Pinpoint the cell where the given text exists, returning its (X, Y) midpoint coordinate. 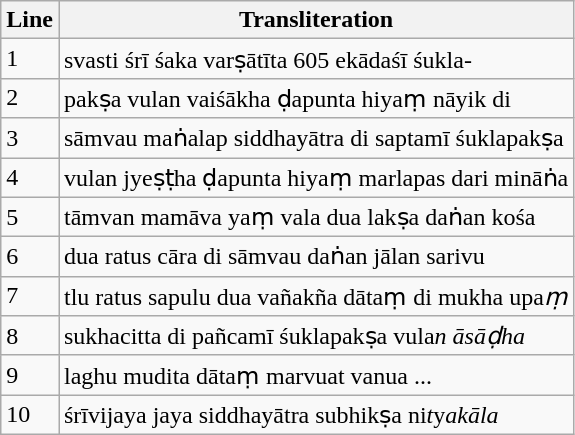
3 (30, 138)
10 (30, 415)
Transliteration (316, 20)
pakṣa vulan vaiśākha ḍapunta hiyaṃ nāyik di (316, 98)
2 (30, 98)
tlu ratus sapulu dua vañakña dātaṃ di mukha upaṃ (316, 296)
Line (30, 20)
4 (30, 178)
5 (30, 217)
7 (30, 296)
6 (30, 257)
vulan jyeṣṭha ḍapunta hiyaṃ marlapas dari mināṅa (316, 178)
8 (30, 336)
9 (30, 375)
svasti śrī śaka varṣātīta 605 ekādaśī śukla- (316, 59)
1 (30, 59)
dua ratus cāra di sāmvau daṅan jālan sarivu (316, 257)
sāmvau maṅalap siddhayātra di saptamī śuklapakṣa (316, 138)
sukhacitta di pañcamī śuklapakṣa vulan āsāḍha (316, 336)
tāmvan mamāva yaṃ vala dua lakṣa daṅan kośa (316, 217)
laghu mudita dātaṃ marvuat vanua ... (316, 375)
śrīvijaya jaya siddhayātra subhikṣa nityakāla (316, 415)
